Identify which cell holds the provided text, then report its (X, Y) central coordinate. 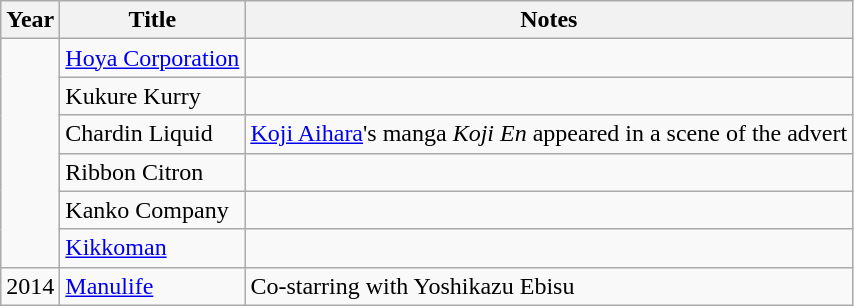
Ribbon Citron (152, 172)
Year (30, 20)
Notes (549, 20)
Title (152, 20)
Hoya Corporation (152, 58)
Co-starring with Yoshikazu Ebisu (549, 286)
Kanko Company (152, 210)
Chardin Liquid (152, 134)
Manulife (152, 286)
Koji Aihara's manga Koji En appeared in a scene of the advert (549, 134)
Kikkoman (152, 248)
2014 (30, 286)
Kukure Kurry (152, 96)
